Identify which cell holds the provided text, then report its [X, Y] central coordinate. 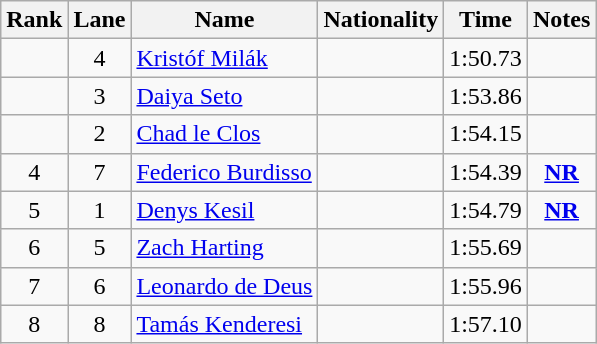
1:50.73 [486, 58]
Rank [34, 20]
Kristóf Milák [224, 58]
3 [100, 96]
1:54.39 [486, 172]
1:55.96 [486, 286]
1 [100, 210]
Notes [561, 20]
Tamás Kenderesi [224, 324]
1:53.86 [486, 96]
Denys Kesil [224, 210]
Zach Harting [224, 248]
2 [100, 134]
Time [486, 20]
Name [224, 20]
Chad le Clos [224, 134]
1:54.79 [486, 210]
Leonardo de Deus [224, 286]
Federico Burdisso [224, 172]
1:57.10 [486, 324]
1:55.69 [486, 248]
1:54.15 [486, 134]
Daiya Seto [224, 96]
Nationality [381, 20]
Lane [100, 20]
